Extract the (X, Y) coordinate from the center of the cell holding the provided text.  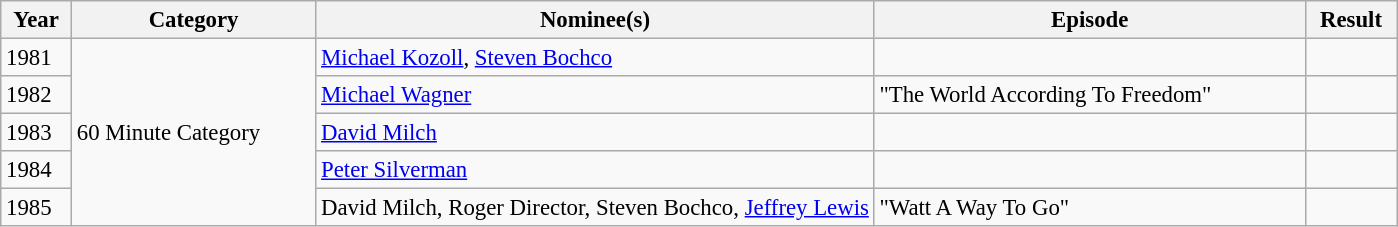
Category (193, 20)
Peter Silverman (595, 170)
1982 (36, 95)
David Milch (595, 133)
1984 (36, 170)
Year (36, 20)
1983 (36, 133)
Nominee(s) (595, 20)
Michael Kozoll, Steven Bochco (595, 58)
Episode (1090, 20)
Michael Wagner (595, 95)
David Milch, Roger Director, Steven Bochco, Jeffrey Lewis (595, 208)
"Watt A Way To Go" (1090, 208)
"The World According To Freedom" (1090, 95)
1985 (36, 208)
Result (1350, 20)
60 Minute Category (193, 133)
1981 (36, 58)
